Output the (X, Y) coordinate of the center of the cell containing the given text.  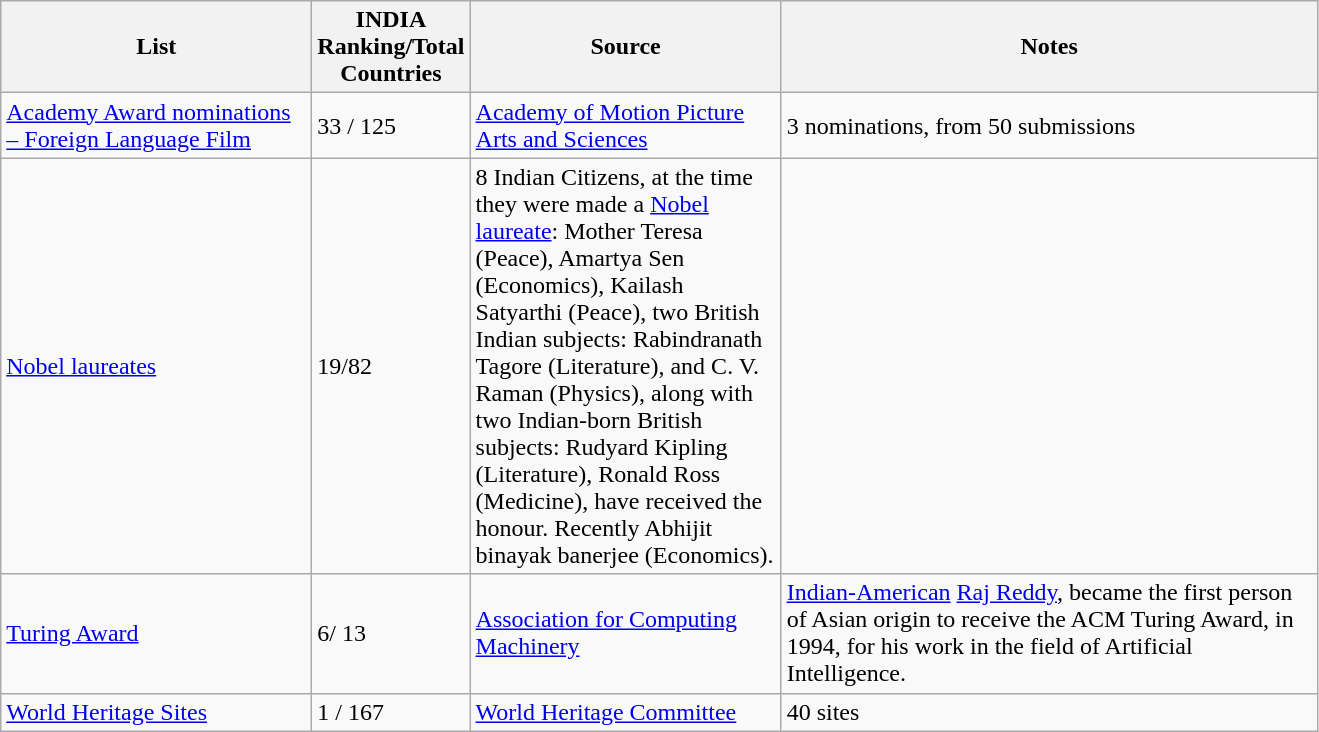
Turing Award (156, 634)
Academy Award nominations – Foreign Language Film (156, 126)
Notes (1049, 47)
1 / 167 (391, 712)
INDIA Ranking/Total Countries (391, 47)
6/ 13 (391, 634)
Academy of Motion Picture Arts and Sciences (626, 126)
33 / 125 (391, 126)
List (156, 47)
40 sites (1049, 712)
Association for Computing Machinery (626, 634)
3 nominations, from 50 submissions (1049, 126)
World Heritage Committee (626, 712)
Source (626, 47)
Nobel laureates (156, 366)
World Heritage Sites (156, 712)
19/82 (391, 366)
